Find where the given text appears and provide that cell's center as (x, y) coordinate. 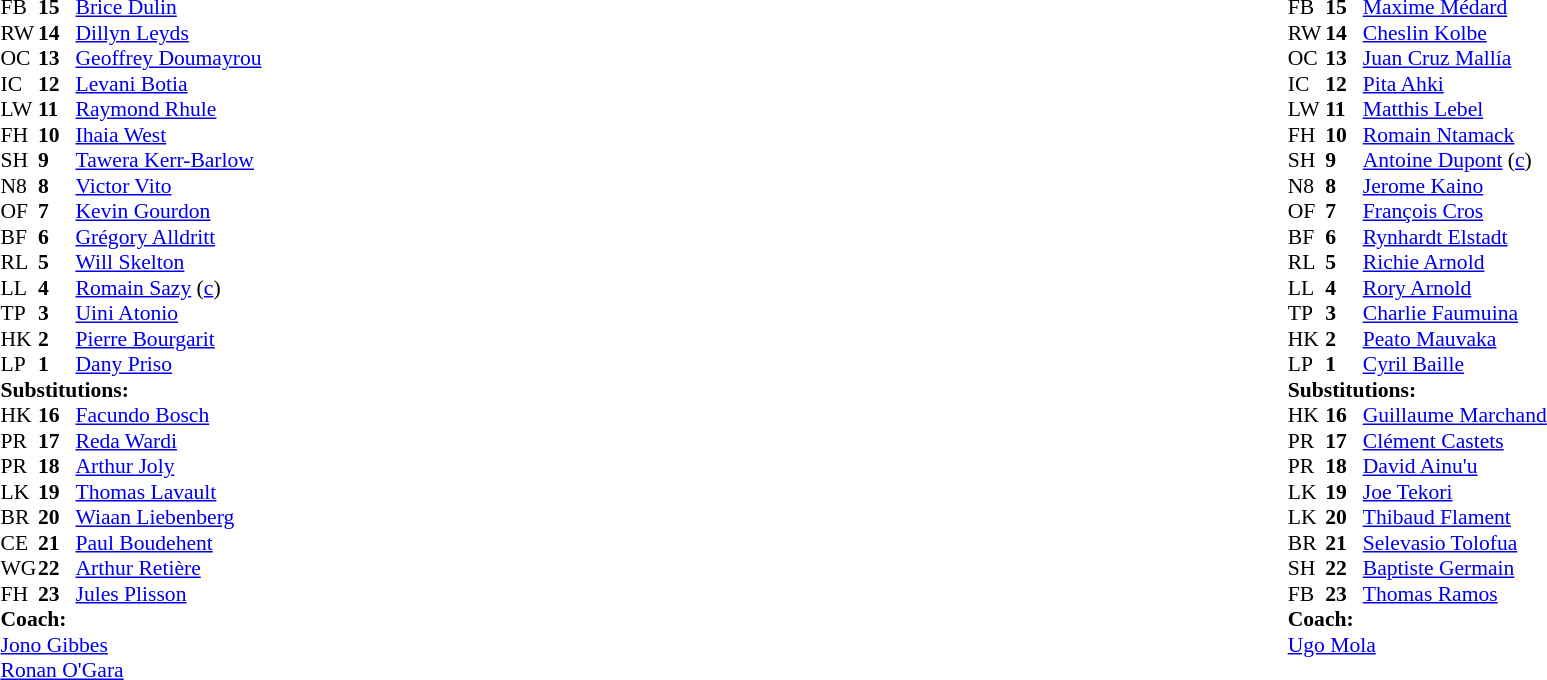
Paul Boudehent (169, 543)
Jerome Kaino (1455, 186)
Facundo Bosch (169, 415)
Arthur Retière (169, 569)
Thomas Ramos (1455, 594)
Charlie Faumuina (1455, 313)
François Cros (1455, 211)
Grégory Alldritt (169, 237)
Richie Arnold (1455, 263)
Rory Arnold (1455, 288)
Pita Ahki (1455, 84)
Cyril Baille (1455, 365)
Kevin Gourdon (169, 211)
Victor Vito (169, 186)
Peato Mauvaka (1455, 339)
Raymond Rhule (169, 109)
Dany Priso (169, 365)
Baptiste Germain (1455, 569)
Uini Atonio (169, 313)
Antoine Dupont (c) (1455, 161)
Geoffrey Doumayrou (169, 59)
Cheslin Kolbe (1455, 33)
Rynhardt Elstadt (1455, 237)
Jules Plisson (169, 594)
Joe Tekori (1455, 492)
WG (19, 569)
Thomas Lavault (169, 492)
CE (19, 543)
Romain Sazy (c) (169, 288)
Ihaia West (169, 135)
Pierre Bourgarit (169, 339)
Matthis Lebel (1455, 109)
Wiaan Liebenberg (169, 517)
FB (1307, 594)
Guillaume Marchand (1455, 415)
Romain Ntamack (1455, 135)
Arthur Joly (169, 467)
Clément Castets (1455, 441)
Juan Cruz Mallía (1455, 59)
Dillyn Leyds (169, 33)
David Ainu'u (1455, 467)
Ugo Mola (1418, 645)
Will Skelton (169, 263)
Selevasio Tolofua (1455, 543)
Levani Botia (169, 84)
Reda Wardi (169, 441)
Tawera Kerr-Barlow (169, 161)
Thibaud Flament (1455, 517)
